Provide the [x, y] coordinate of the cell's center where the given text is located.  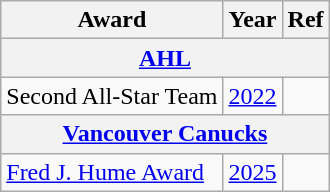
2022 [252, 96]
Award [112, 20]
Second All-Star Team [112, 96]
AHL [165, 58]
Fred J. Hume Award [112, 172]
Year [252, 20]
Vancouver Canucks [165, 134]
Ref [306, 20]
2025 [252, 172]
